Find where the given text appears and provide that cell's center as [X, Y] coordinate. 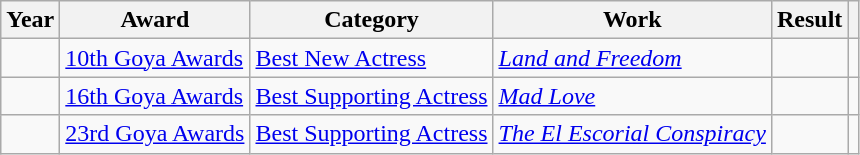
23rd Goya Awards [155, 134]
Land and Freedom [632, 58]
The El Escorial Conspiracy [632, 134]
Category [372, 20]
10th Goya Awards [155, 58]
Result [809, 20]
Work [632, 20]
Year [30, 20]
16th Goya Awards [155, 96]
Best New Actress [372, 58]
Award [155, 20]
Mad Love [632, 96]
